Determine the [X, Y] coordinate at the center of the cell enclosing the given text.  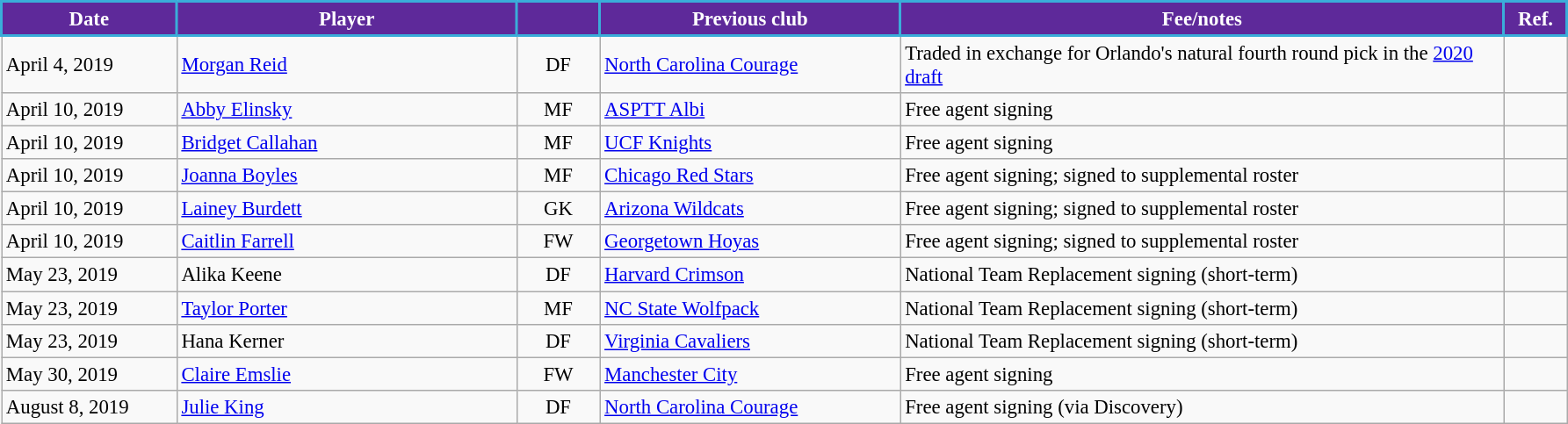
Abby Elinsky [346, 110]
Georgetown Hoyas [750, 241]
Bridget Callahan [346, 143]
Free agent signing (via Discovery) [1202, 406]
Claire Emslie [346, 374]
Traded in exchange for Orlando's natural fourth round pick in the 2020 draft [1202, 65]
Manchester City [750, 374]
Morgan Reid [346, 65]
UCF Knights [750, 143]
Date [90, 19]
Alika Keene [346, 275]
Ref. [1535, 19]
Joanna Boyles [346, 176]
Fee/notes [1202, 19]
May 30, 2019 [90, 374]
ASPTT Albi [750, 110]
April 4, 2019 [90, 65]
Harvard Crimson [750, 275]
NC State Wolfpack [750, 308]
Arizona Wildcats [750, 209]
Previous club [750, 19]
Julie King [346, 406]
Lainey Burdett [346, 209]
Caitlin Farrell [346, 241]
Taylor Porter [346, 308]
GK [559, 209]
August 8, 2019 [90, 406]
Chicago Red Stars [750, 176]
Player [346, 19]
Hana Kerner [346, 341]
Virginia Cavaliers [750, 341]
